Provide the (X, Y) coordinate of the cell's center where the given text is located.  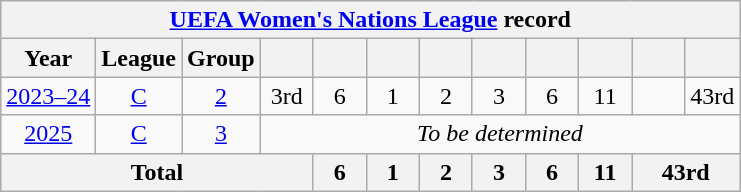
Year (48, 58)
To be determined (500, 134)
2025 (48, 134)
Total (158, 172)
2023–24 (48, 96)
3rd (286, 96)
League (139, 58)
Group (222, 58)
UEFA Women's Nations League record (370, 20)
